For the text-containing cell, return its midpoint in [x, y] coordinate format. 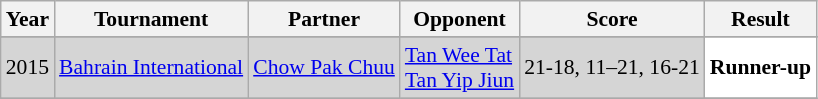
Runner-up [760, 68]
Partner [324, 19]
Year [28, 19]
Result [760, 19]
Score [612, 19]
Tan Wee Tat Tan Yip Jiun [460, 68]
Bahrain International [151, 68]
Chow Pak Chuu [324, 68]
2015 [28, 68]
21-18, 11–21, 16-21 [612, 68]
Tournament [151, 19]
Opponent [460, 19]
